Find where the given text appears and provide that cell's center as (X, Y) coordinate. 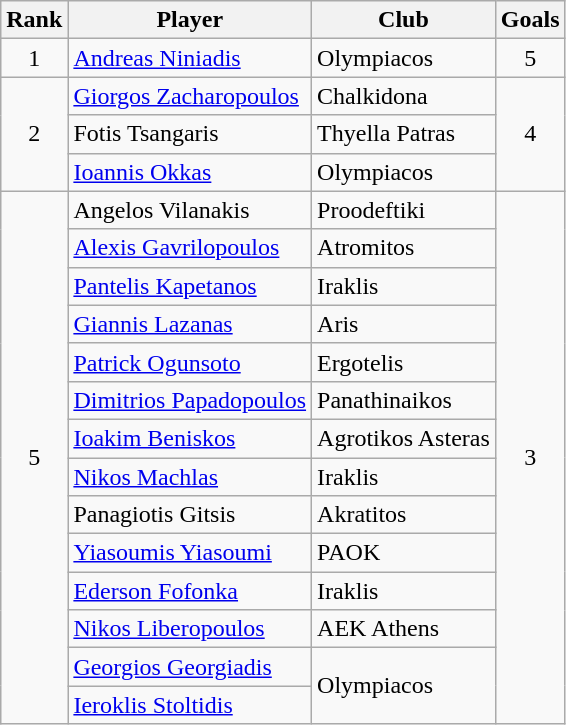
1 (34, 58)
Patrick Ogunsoto (190, 362)
Ergotelis (404, 362)
Ioannis Okkas (190, 172)
Akratitos (404, 515)
Nikos Machlas (190, 477)
Panathinaikos (404, 400)
Pantelis Kapetanos (190, 286)
Panagiotis Gitsis (190, 515)
2 (34, 134)
Ieroklis Stoltidis (190, 705)
Fotis Tsangaris (190, 134)
AEK Athens (404, 629)
4 (530, 134)
Goals (530, 20)
Aris (404, 324)
Nikos Liberopoulos (190, 629)
Dimitrios Papadopoulos (190, 400)
Andreas Niniadis (190, 58)
Ioakim Beniskos (190, 438)
Agrotikos Asteras (404, 438)
Ederson Fofonka (190, 591)
3 (530, 458)
Player (190, 20)
Giannis Lazanas (190, 324)
Rank (34, 20)
Giorgos Zacharopoulos (190, 96)
Thyella Patras (404, 134)
Atromitos (404, 248)
Alexis Gavrilopoulos (190, 248)
Proodeftiki (404, 210)
Georgios Georgiadis (190, 667)
Angelos Vilanakis (190, 210)
Chalkidona (404, 96)
Club (404, 20)
PAOK (404, 553)
Yiasoumis Yiasoumi (190, 553)
